Return the [X, Y] coordinate for the center point of the cell that contains the specified text.  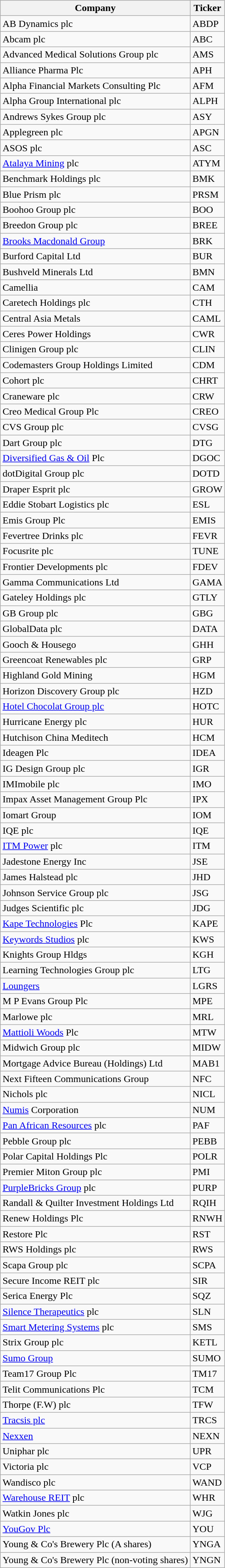
BMN [207, 272]
GBG [207, 613]
Diversified Gas & Oil Plc [96, 458]
Ideagen Plc [96, 753]
RST [207, 1234]
Watkin Jones plc [96, 1513]
GROW [207, 489]
APGN [207, 132]
NUM [207, 1110]
TUNE [207, 551]
NEXN [207, 1435]
Breedon Group plc [96, 225]
ABDP [207, 24]
ABC [207, 39]
Restore Plc [96, 1234]
Abcam plc [96, 39]
CDM [207, 365]
Horizon Discovery Group plc [96, 691]
HZD [207, 691]
Clinigen Group plc [96, 349]
TCM [207, 1389]
GlobalData plc [96, 629]
SIR [207, 1281]
Mortgage Advice Bureau (Holdings) Ltd [96, 1063]
RQIH [207, 1203]
YouGov Plc [96, 1529]
Pebble Group plc [96, 1141]
Benchmark Holdings plc [96, 179]
CHRT [207, 380]
PURP [207, 1188]
Gateley Holdings plc [96, 598]
Renew Holdings Plc [96, 1219]
GTLY [207, 598]
IDEA [207, 753]
YOU [207, 1529]
Thorpe (F.W) plc [96, 1405]
Marlowe plc [96, 1017]
Knights Group Hldgs [96, 955]
Hutchison China Meditech [96, 738]
ESL [207, 505]
Midwich Group plc [96, 1048]
Iomart Group [96, 815]
JDG [207, 908]
Secure Income REIT plc [96, 1281]
Craneware plc [96, 396]
Advanced Medical Solutions Group plc [96, 55]
James Halstead plc [96, 877]
JSE [207, 861]
Judges Scientific plc [96, 908]
TM17 [207, 1374]
AMS [207, 55]
Gamma Communications Ltd [96, 582]
Blue Prism plc [96, 194]
AB Dynamics plc [96, 24]
Burford Capital Ltd [96, 256]
CTH [207, 303]
WAND [207, 1482]
Alliance Pharma Plc [96, 70]
Strix Group plc [96, 1343]
BMK [207, 179]
Keywords Studios plc [96, 939]
Alpha Group International plc [96, 101]
SLN [207, 1312]
Johnson Service Group plc [96, 892]
MAB1 [207, 1063]
DOTD [207, 474]
Hotel Chocolat Group plc [96, 707]
DGOC [207, 458]
Fevertree Drinks plc [96, 536]
Company [96, 8]
dotDigital Group plc [96, 474]
BREE [207, 225]
Team17 Group Plc [96, 1374]
LTG [207, 970]
Premier Miton Group plc [96, 1172]
Young & Co's Brewery Plc (A shares) [96, 1544]
IQE plc [96, 830]
IGR [207, 769]
BOO [207, 210]
HOTC [207, 707]
IOM [207, 815]
Gooch & Housego [96, 644]
PurpleBricks Group plc [96, 1188]
Kape Technologies Plc [96, 923]
IMImobile plc [96, 784]
ASOS plc [96, 148]
GAMA [207, 582]
Boohoo Group plc [96, 210]
MRL [207, 1017]
Alpha Financial Markets Consulting Plc [96, 86]
EMIS [207, 520]
KGH [207, 955]
Draper Esprit plc [96, 489]
CAM [207, 287]
Numis Corporation [96, 1110]
Ticker [207, 8]
Tracsis plc [96, 1420]
DTG [207, 442]
Caretech Holdings plc [96, 303]
Mattioli Woods Plc [96, 1032]
Codemasters Group Holdings Limited [96, 365]
MPE [207, 1001]
Nichols plc [96, 1094]
ITM [207, 846]
Telit Communications Plc [96, 1389]
Warehouse REIT plc [96, 1498]
Silence Therapeutics plc [96, 1312]
Scapa Group plc [96, 1265]
FDEV [207, 567]
TFW [207, 1405]
Polar Capital Holdings Plc [96, 1156]
Atalaya Mining plc [96, 163]
VCP [207, 1467]
Frontier Developments plc [96, 567]
Emis Group Plc [96, 520]
LGRS [207, 986]
Loungers [96, 986]
MIDW [207, 1048]
PMI [207, 1172]
WJG [207, 1513]
PAF [207, 1125]
Hurricane Energy plc [96, 722]
ASC [207, 148]
WHR [207, 1498]
Applegreen plc [96, 132]
ITM Power plc [96, 846]
Pan African Resources plc [96, 1125]
KWS [207, 939]
PRSM [207, 194]
ASY [207, 117]
M P Evans Group Plc [96, 1001]
RWS [207, 1250]
BRK [207, 241]
NFC [207, 1079]
JHD [207, 877]
Focusrite plc [96, 551]
Nexxen [96, 1435]
Serica Energy Plc [96, 1296]
GB Group plc [96, 613]
DATA [207, 629]
Highland Gold Mining [96, 675]
Cohort plc [96, 380]
YNGA [207, 1544]
ATYM [207, 163]
ALPH [207, 101]
Wandisco plc [96, 1482]
NICL [207, 1094]
HUR [207, 722]
CREO [207, 411]
IQE [207, 830]
Impax Asset Management Group Plc [96, 799]
Victoria plc [96, 1467]
CAML [207, 318]
APH [207, 70]
Randall & Quilter Investment Holdings Ltd [96, 1203]
Greencoat Renewables plc [96, 660]
TRCS [207, 1420]
BUR [207, 256]
CLIN [207, 349]
JSG [207, 892]
Smart Metering Systems plc [96, 1327]
Creo Medical Group Plc [96, 411]
POLR [207, 1156]
RNWH [207, 1219]
CVSG [207, 427]
PEBB [207, 1141]
Eddie Stobart Logistics plc [96, 505]
KAPE [207, 923]
GRP [207, 660]
Uniphar plc [96, 1451]
MTW [207, 1032]
RWS Holdings plc [96, 1250]
IPX [207, 799]
AFM [207, 86]
FEVR [207, 536]
Camellia [96, 287]
HCM [207, 738]
YNGN [207, 1560]
IG Design Group plc [96, 769]
SMS [207, 1327]
CRW [207, 396]
SCPA [207, 1265]
Jadestone Energy Inc [96, 861]
Bushveld Minerals Ltd [96, 272]
Dart Group plc [96, 442]
Brooks Macdonald Group [96, 241]
SQZ [207, 1296]
Young & Co's Brewery Plc (non-voting shares) [96, 1560]
CVS Group plc [96, 427]
CWR [207, 334]
Central Asia Metals [96, 318]
Sumo Group [96, 1358]
Learning Technologies Group plc [96, 970]
IMO [207, 784]
Andrews Sykes Group plc [96, 117]
GHH [207, 644]
Ceres Power Holdings [96, 334]
HGM [207, 675]
Next Fifteen Communications Group [96, 1079]
UPR [207, 1451]
SUMO [207, 1358]
KETL [207, 1343]
